Extract the (X, Y) coordinate from the center of the cell holding the provided text.  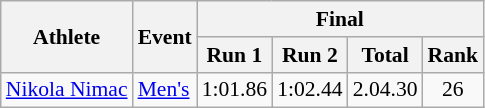
1:01.86 (234, 90)
Rank (454, 55)
26 (454, 90)
Men's (165, 90)
Total (386, 55)
Run 1 (234, 55)
1:02.44 (310, 90)
Run 2 (310, 55)
2.04.30 (386, 90)
Final (340, 19)
Nikola Nimac (67, 90)
Event (165, 36)
Athlete (67, 36)
